Locate the cell with the specified text and output its (x, y) center coordinate. 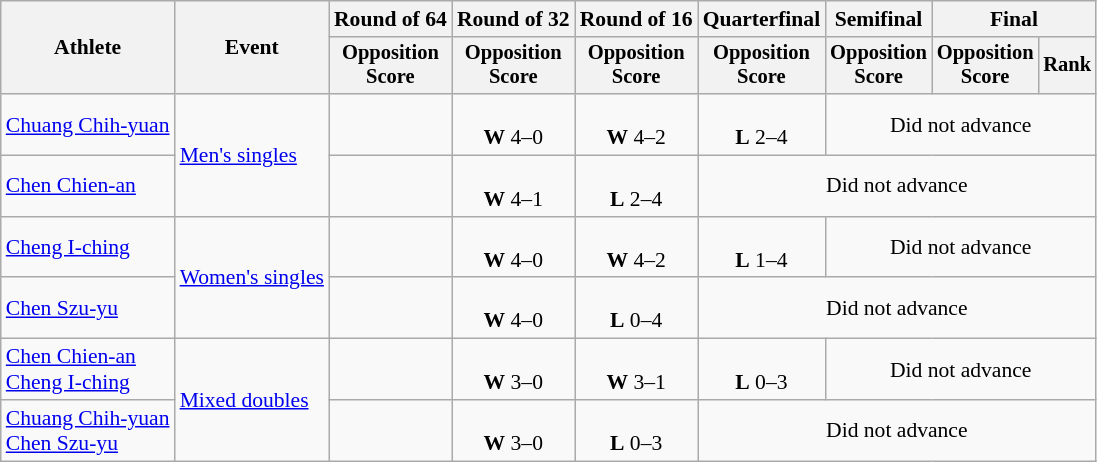
Quarterfinal (762, 19)
Semifinal (878, 19)
Event (252, 48)
Round of 64 (390, 19)
Chen Chien-an Cheng I-ching (88, 370)
Men's singles (252, 155)
Chen Chien-an (88, 186)
Rank (1067, 66)
Round of 16 (636, 19)
Cheng I-ching (88, 248)
W 3–1 (636, 370)
L 0–4 (636, 308)
Athlete (88, 48)
Women's singles (252, 278)
W 4–1 (514, 186)
Round of 32 (514, 19)
Chuang Chih-yuan (88, 124)
L 1–4 (762, 248)
Final (1014, 19)
Chen Szu-yu (88, 308)
Mixed doubles (252, 400)
Chuang Chih-yuan Chen Szu-yu (88, 430)
